Identify which cell holds the provided text, then report its (x, y) central coordinate. 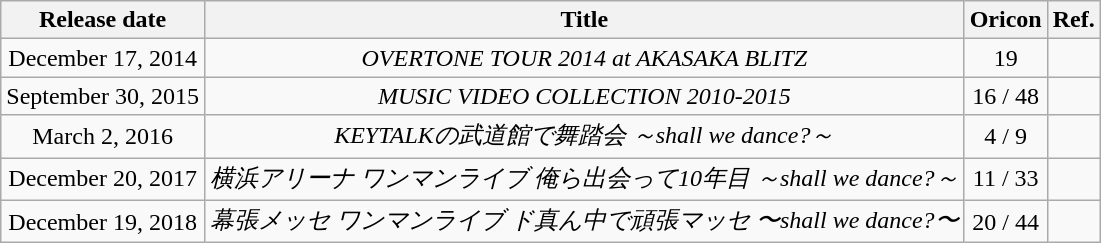
Oricon (1006, 20)
16 / 48 (1006, 96)
OVERTONE TOUR 2014 at AKASAKA BLITZ (584, 58)
September 30, 2015 (103, 96)
December 19, 2018 (103, 222)
19 (1006, 58)
幕張メッセ ワンマンライブ ド真ん中で頑張マッセ 〜shall we dance?〜 (584, 222)
4 / 9 (1006, 136)
December 17, 2014 (103, 58)
KEYTALKの武道館で舞踏会 ～shall we dance?～ (584, 136)
March 2, 2016 (103, 136)
MUSIC VIDEO COLLECTION 2010-2015 (584, 96)
横浜アリーナ ワンマンライブ 俺ら出会って10年目 ～shall we dance?～ (584, 180)
20 / 44 (1006, 222)
Title (584, 20)
Ref. (1074, 20)
December 20, 2017 (103, 180)
Release date (103, 20)
11 / 33 (1006, 180)
